Pinpoint the cell where the given text exists, returning its [x, y] midpoint coordinate. 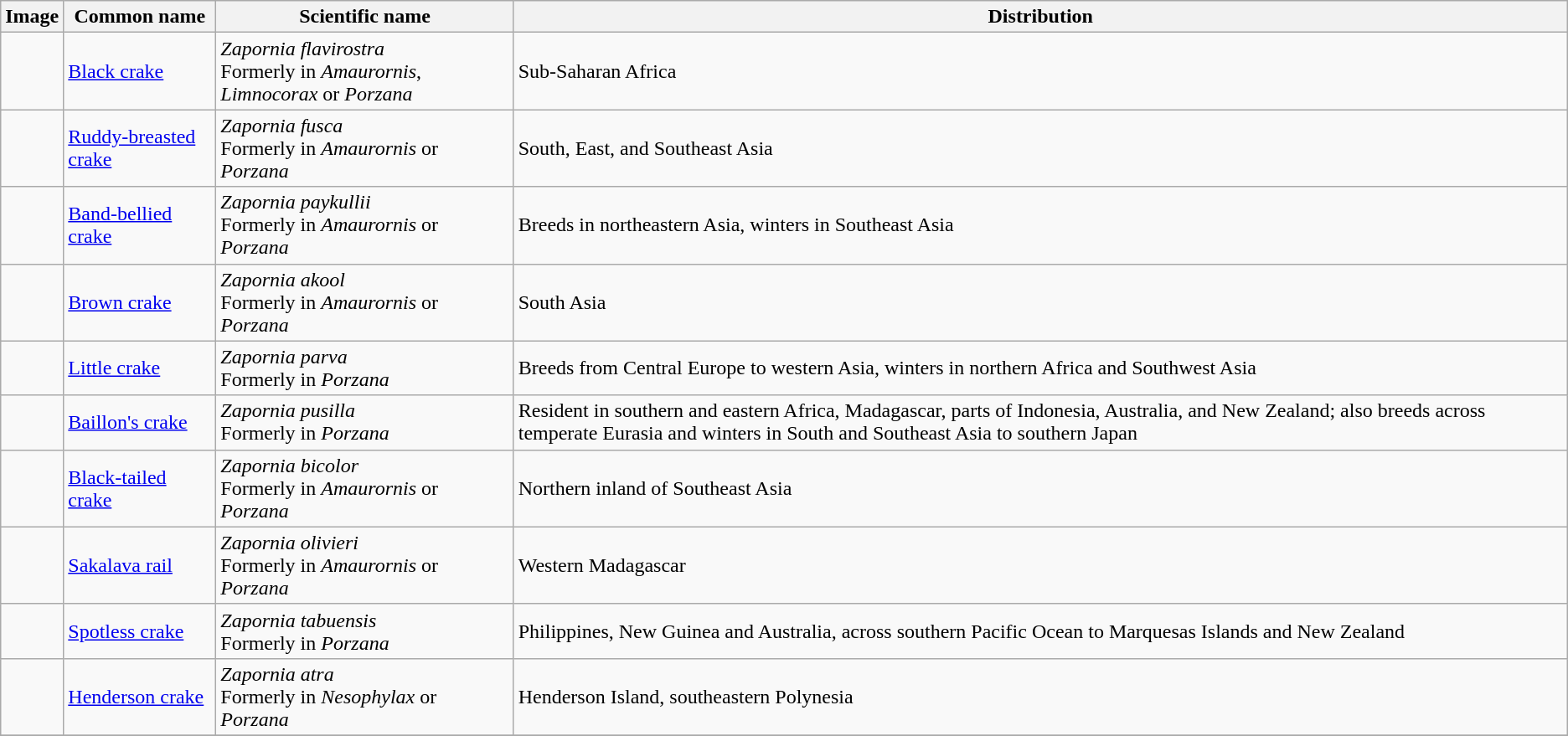
Zapornia flavirostraFormerly in Amaurornis, Limnocorax or Porzana [365, 71]
Band-bellied crake [140, 225]
Black crake [140, 71]
Brown crake [140, 302]
Image [32, 17]
Zapornia akoolFormerly in Amaurornis or Porzana [365, 302]
Henderson Island, southeastern Polynesia [1040, 697]
Zapornia tabuensisFormerly in Porzana [365, 631]
Common name [140, 17]
Spotless crake [140, 631]
Northern inland of Southeast Asia [1040, 488]
Zapornia parvaFormerly in Porzana [365, 368]
Baillon's crake [140, 422]
Breeds from Central Europe to western Asia, winters in northern Africa and Southwest Asia [1040, 368]
Distribution [1040, 17]
Little crake [140, 368]
Zapornia fuscaFormerly in Amaurornis or Porzana [365, 148]
Zapornia paykulliiFormerly in Amaurornis or Porzana [365, 225]
Scientific name [365, 17]
Western Madagascar [1040, 565]
Breeds in northeastern Asia, winters in Southeast Asia [1040, 225]
Henderson crake [140, 697]
Sakalava rail [140, 565]
South Asia [1040, 302]
Philippines, New Guinea and Australia, across southern Pacific Ocean to Marquesas Islands and New Zealand [1040, 631]
Zapornia atraFormerly in Nesophylax or Porzana [365, 697]
Zapornia pusillaFormerly in Porzana [365, 422]
South, East, and Southeast Asia [1040, 148]
Black-tailed crake [140, 488]
Zapornia olivieriFormerly in Amaurornis or Porzana [365, 565]
Zapornia bicolorFormerly in Amaurornis or Porzana [365, 488]
Ruddy-breasted crake [140, 148]
Sub-Saharan Africa [1040, 71]
